Search for the cell housing the specified text and yield its [X, Y] center coordinate. 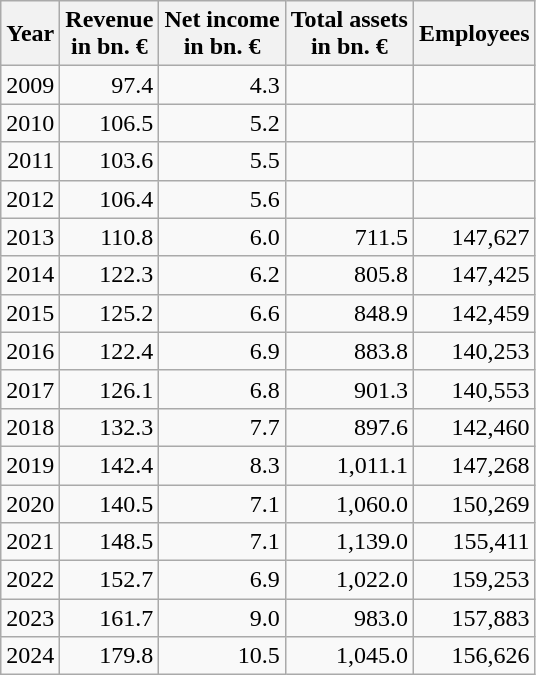
Total assetsin bn. € [349, 34]
2016 [30, 351]
156,626 [474, 656]
122.4 [110, 351]
142,460 [474, 427]
132.3 [110, 427]
125.2 [110, 313]
2009 [30, 85]
140,553 [474, 389]
110.8 [110, 237]
106.5 [110, 123]
148.5 [110, 542]
2021 [30, 542]
2011 [30, 161]
179.8 [110, 656]
2012 [30, 199]
2013 [30, 237]
2023 [30, 618]
10.5 [222, 656]
157,883 [474, 618]
1,022.0 [349, 580]
155,411 [474, 542]
6.8 [222, 389]
897.6 [349, 427]
983.0 [349, 618]
Year [30, 34]
848.9 [349, 313]
2020 [30, 503]
7.7 [222, 427]
711.5 [349, 237]
6.0 [222, 237]
140,253 [474, 351]
1,011.1 [349, 465]
Net incomein bn. € [222, 34]
901.3 [349, 389]
2022 [30, 580]
1,060.0 [349, 503]
6.6 [222, 313]
9.0 [222, 618]
2010 [30, 123]
883.8 [349, 351]
Revenuein bn. € [110, 34]
1,139.0 [349, 542]
103.6 [110, 161]
5.6 [222, 199]
106.4 [110, 199]
8.3 [222, 465]
4.3 [222, 85]
152.7 [110, 580]
Employees [474, 34]
5.2 [222, 123]
2017 [30, 389]
6.2 [222, 275]
2018 [30, 427]
140.5 [110, 503]
805.8 [349, 275]
159,253 [474, 580]
2024 [30, 656]
2014 [30, 275]
147,268 [474, 465]
150,269 [474, 503]
147,425 [474, 275]
142,459 [474, 313]
126.1 [110, 389]
122.3 [110, 275]
5.5 [222, 161]
142.4 [110, 465]
1,045.0 [349, 656]
97.4 [110, 85]
161.7 [110, 618]
2015 [30, 313]
2019 [30, 465]
147,627 [474, 237]
